Determine the [x, y] coordinate at the center of the cell enclosing the given text.  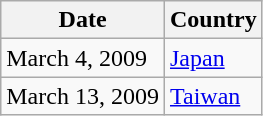
March 4, 2009 [83, 58]
Date [83, 20]
Taiwan [213, 96]
March 13, 2009 [83, 96]
Japan [213, 58]
Country [213, 20]
